Locate the cell with the specified text and output its (X, Y) center coordinate. 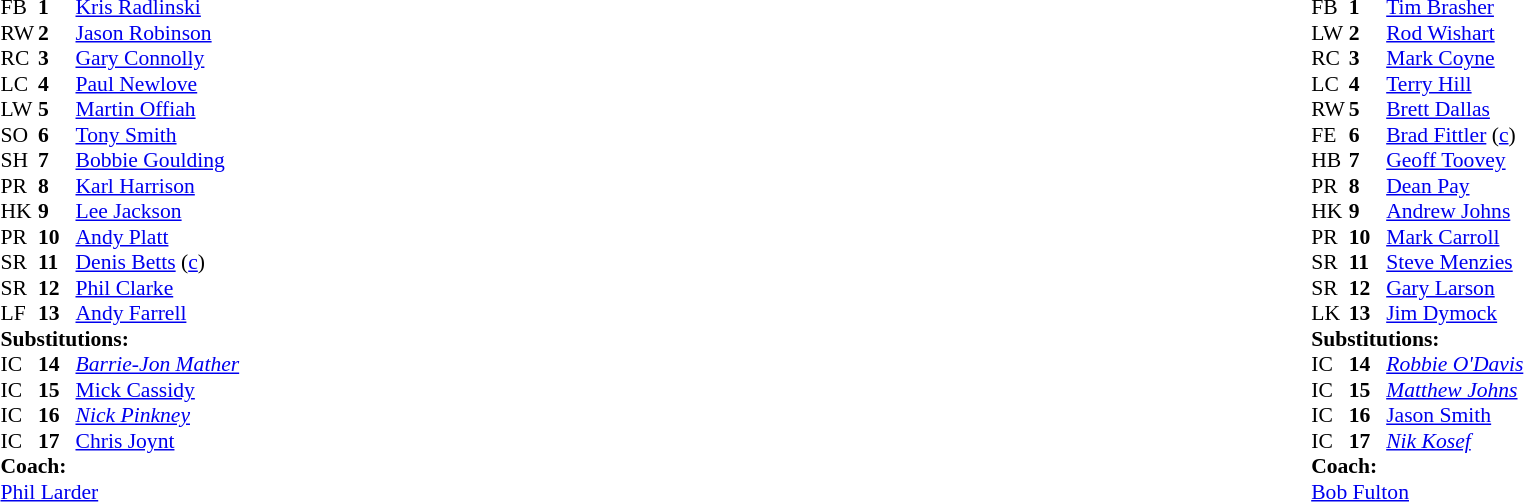
Jim Dymock (1454, 313)
Matthew Johns (1454, 390)
Steve Menzies (1454, 263)
Gary Connolly (158, 59)
Phil Clarke (158, 288)
HB (1330, 161)
Rod Wishart (1454, 33)
Nik Kosef (1454, 441)
SO (19, 135)
Tony Smith (158, 135)
Jason Robinson (158, 33)
FE (1330, 135)
Andy Platt (158, 237)
Andrew Johns (1454, 211)
Mark Coyne (1454, 59)
Denis Betts (c) (158, 263)
Martin Offiah (158, 109)
Dean Pay (1454, 186)
Mick Cassidy (158, 390)
Robbie O'Davis (1454, 365)
LK (1330, 313)
Jason Smith (1454, 415)
SH (19, 161)
Chris Joynt (158, 441)
Barrie-Jon Mather (158, 365)
Terry Hill (1454, 84)
Nick Pinkney (158, 415)
Bobbie Goulding (158, 161)
Geoff Toovey (1454, 161)
Gary Larson (1454, 288)
Andy Farrell (158, 313)
LF (19, 313)
Brett Dallas (1454, 109)
Lee Jackson (158, 211)
Mark Carroll (1454, 237)
Karl Harrison (158, 186)
Brad Fittler (c) (1454, 135)
Paul Newlove (158, 84)
